Pinpoint the cell where the given text exists, returning its (x, y) midpoint coordinate. 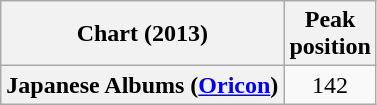
Japanese Albums (Oricon) (142, 85)
142 (330, 85)
Peakposition (330, 34)
Chart (2013) (142, 34)
